Output the (X, Y) coordinate of the center of the cell containing the given text.  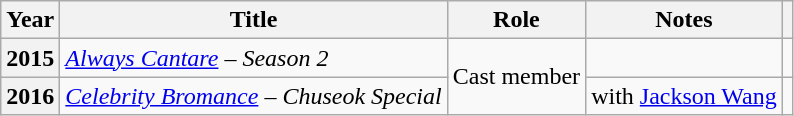
Year (30, 20)
with Jackson Wang (684, 96)
2015 (30, 58)
2016 (30, 96)
Cast member (516, 77)
Title (254, 20)
Role (516, 20)
Notes (684, 20)
Celebrity Bromance – Chuseok Special (254, 96)
Always Cantare – Season 2 (254, 58)
